Search for the cell housing the specified text and yield its (x, y) center coordinate. 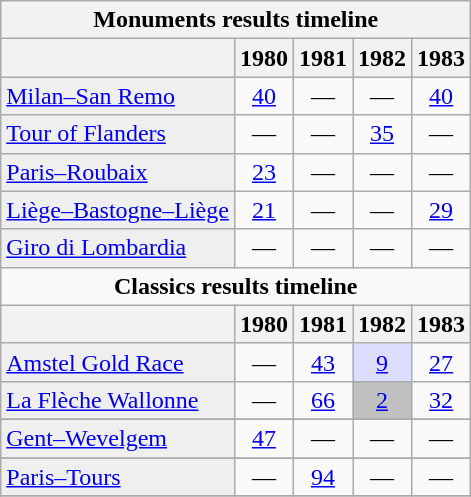
Classics results timeline (236, 286)
94 (322, 477)
Gent–Wevelgem (118, 438)
29 (442, 210)
32 (442, 400)
Paris–Tours (118, 477)
Monuments results timeline (236, 20)
Giro di Lombardia (118, 248)
35 (382, 134)
Milan–San Remo (118, 96)
2 (382, 400)
Tour of Flanders (118, 134)
Amstel Gold Race (118, 362)
66 (322, 400)
9 (382, 362)
27 (442, 362)
21 (264, 210)
La Flèche Wallonne (118, 400)
Liège–Bastogne–Liège (118, 210)
47 (264, 438)
23 (264, 172)
Paris–Roubaix (118, 172)
43 (322, 362)
